For the text-containing cell, return its midpoint in (x, y) coordinate format. 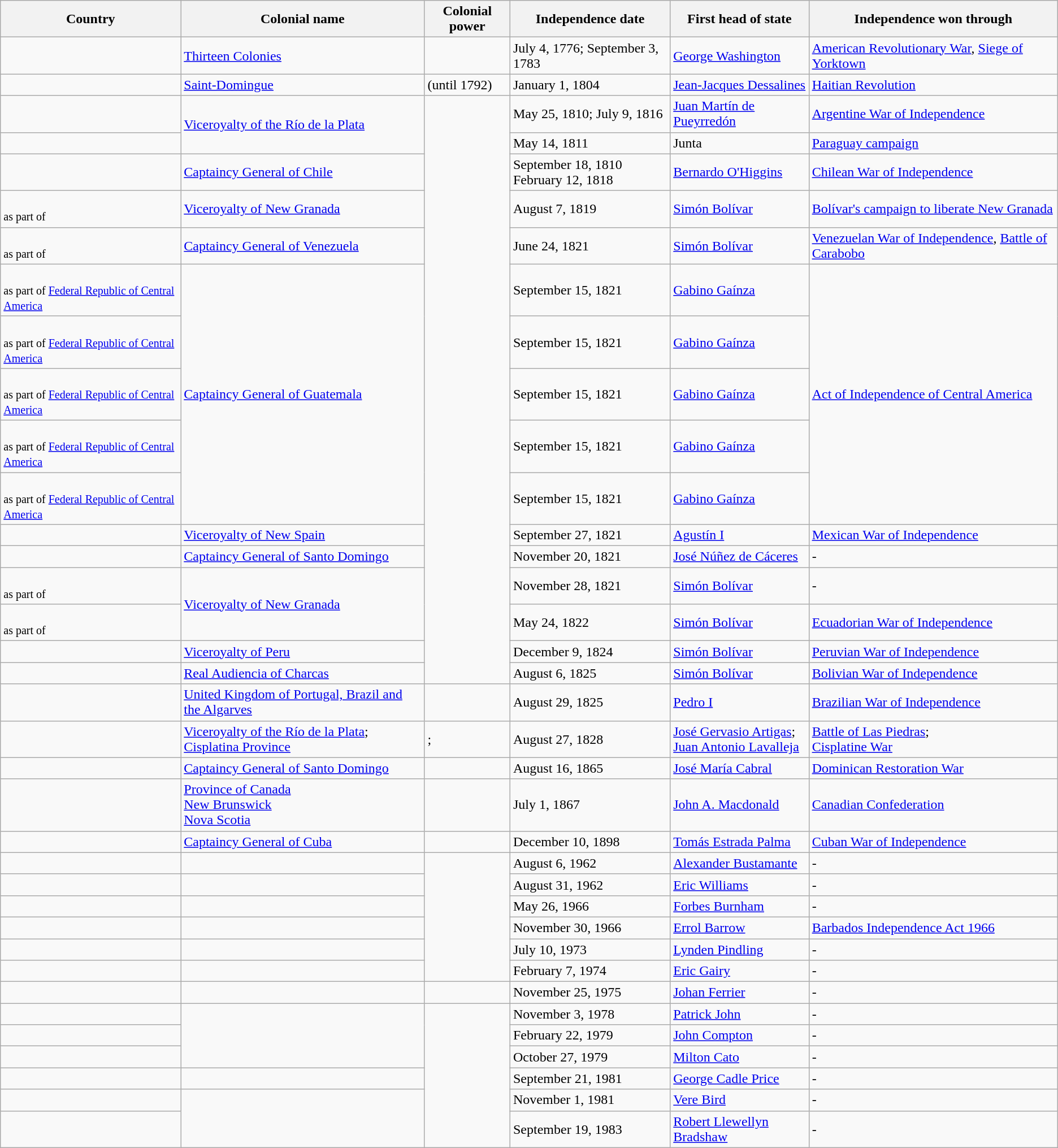
Barbados Independence Act 1966 (933, 928)
Captaincy General of Guatemala (303, 394)
José Gervasio Artigas;Juan Antonio Lavalleja (739, 739)
John A. Macdonald (739, 805)
Brazilian War of Independence (933, 702)
November 25, 1975 (590, 993)
George Cadle Price (739, 1078)
July 4, 1776; September 3, 1783 (590, 55)
John Compton (739, 1036)
August 31, 1962 (590, 885)
November 1, 1981 (590, 1100)
Milton Cato (739, 1057)
American Revolutionary War, Siege of Yorktown (933, 55)
February 7, 1974 (590, 971)
Thirteen Colonies (303, 55)
Captaincy General of Chile (303, 172)
August 27, 1828 (590, 739)
Viceroyalty of the Río de la Plata;Cisplatina Province (303, 739)
Alexander Bustamante (739, 863)
Mexican War of Independence (933, 535)
June 24, 1821 (590, 245)
February 22, 1979 (590, 1036)
July 10, 1973 (590, 949)
Paraguay campaign (933, 143)
November 30, 1966 (590, 928)
November 3, 1978 (590, 1014)
Eric Gairy (739, 971)
August 7, 1819 (590, 209)
Errol Barrow (739, 928)
August 6, 1962 (590, 863)
Bolivian War of Independence (933, 673)
May 14, 1811 (590, 143)
José María Cabral (739, 768)
Canadian Confederation (933, 805)
Forbes Burnham (739, 906)
Johan Ferrier (739, 993)
Jean-Jacques Dessalines (739, 85)
Lynden Pindling (739, 949)
Viceroyalty of Peru (303, 652)
October 27, 1979 (590, 1057)
Agustín I (739, 535)
September 21, 1981 (590, 1078)
Saint-Domingue (303, 85)
Captaincy General of Cuba (303, 842)
Captaincy General of Venezuela (303, 245)
Colonial power (467, 19)
First head of state (739, 19)
December 9, 1824 (590, 652)
May 26, 1966 (590, 906)
Viceroyalty of the Río de la Plata (303, 124)
Patrick John (739, 1014)
August 16, 1865 (590, 768)
United Kingdom of Portugal, Brazil and the Algarves (303, 702)
September 19, 1983 (590, 1129)
Battle of Las Piedras;Cisplatine War (933, 739)
July 1, 1867 (590, 805)
Venezuelan War of Independence, Battle of Carabobo (933, 245)
Real Audiencia of Charcas (303, 673)
August 6, 1825 (590, 673)
December 10, 1898 (590, 842)
Junta (739, 143)
Cuban War of Independence (933, 842)
Independence date (590, 19)
Tomás Estrada Palma (739, 842)
Robert Llewellyn Bradshaw (739, 1129)
Province of Canada New Brunswick Nova Scotia (303, 805)
Chilean War of Independence (933, 172)
Pedro I (739, 702)
Colonial name (303, 19)
Vere Bird (739, 1100)
George Washington (739, 55)
Dominican Restoration War (933, 768)
(until 1792) (467, 85)
November 28, 1821 (590, 586)
May 25, 1810; July 9, 1816 (590, 114)
Independence won through (933, 19)
Haitian Revolution (933, 85)
September 27, 1821 (590, 535)
August 29, 1825 (590, 702)
Juan Martín de Pueyrredón (739, 114)
September 18, 1810February 12, 1818 (590, 172)
Viceroyalty of New Spain (303, 535)
Bolívar's campaign to liberate New Granada (933, 209)
Act of Independence of Central America (933, 394)
Peruvian War of Independence (933, 652)
José Núñez de Cáceres (739, 557)
Ecuadorian War of Independence (933, 623)
November 20, 1821 (590, 557)
Country (90, 19)
January 1, 1804 (590, 85)
Argentine War of Independence (933, 114)
Eric Williams (739, 885)
Bernardo O'Higgins (739, 172)
May 24, 1822 (590, 623)
; (467, 739)
